Determine the (x, y) coordinate at the center of the cell enclosing the given text.  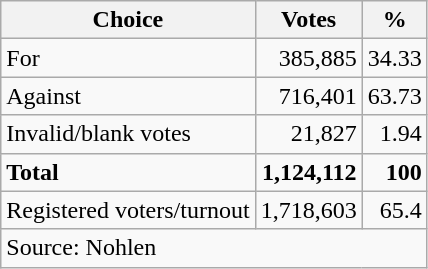
100 (394, 172)
1,124,112 (308, 172)
21,827 (308, 134)
34.33 (394, 58)
385,885 (308, 58)
Source: Nohlen (214, 248)
Votes (308, 20)
1.94 (394, 134)
Invalid/blank votes (128, 134)
Registered voters/turnout (128, 210)
Choice (128, 20)
For (128, 58)
Total (128, 172)
% (394, 20)
Against (128, 96)
716,401 (308, 96)
63.73 (394, 96)
1,718,603 (308, 210)
65.4 (394, 210)
